Find where the given text appears and provide that cell's center as (X, Y) coordinate. 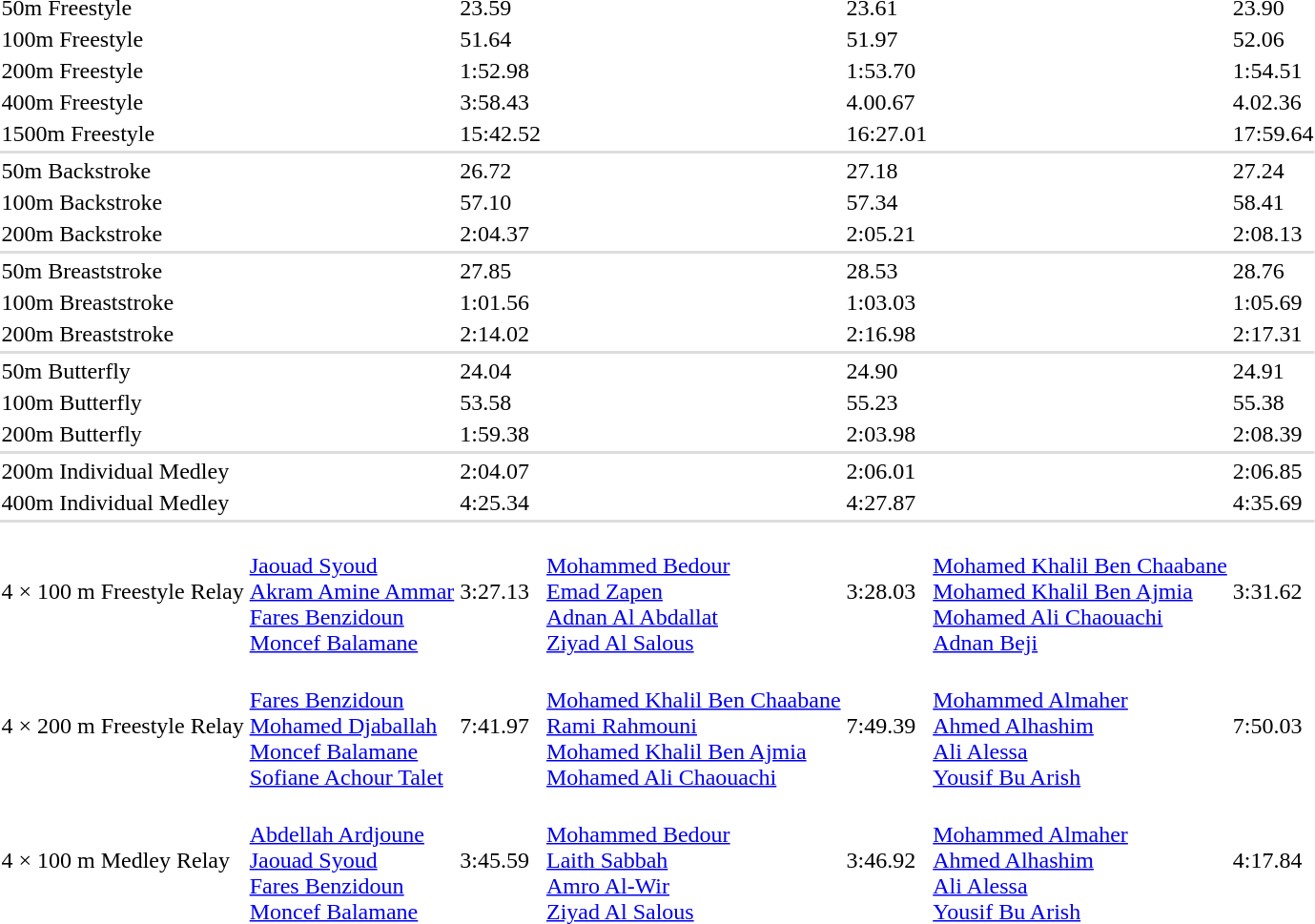
17:59.64 (1273, 133)
3:58.43 (501, 102)
400m Freestyle (122, 102)
2:14.02 (501, 334)
2:06.85 (1273, 471)
Mohammed AlmaherAhmed AlhashimAli AlessaYousif Bu Arish (1080, 726)
100m Butterfly (122, 402)
Mohamed Khalil Ben ChaabaneMohamed Khalil Ben AjmiaMohamed Ali ChaouachiAdnan Beji (1080, 591)
4.02.36 (1273, 102)
50m Breaststroke (122, 271)
4:25.34 (501, 503)
7:41.97 (501, 726)
200m Individual Medley (122, 471)
Mohammed BedourEmad ZapenAdnan Al AbdallatZiyad Al Salous (693, 591)
1:05.69 (1273, 302)
51.97 (887, 39)
2:06.01 (887, 471)
3:28.03 (887, 591)
27.18 (887, 171)
4:35.69 (1273, 503)
2:08.39 (1273, 434)
52.06 (1273, 39)
2:16.98 (887, 334)
3:31.62 (1273, 591)
26.72 (501, 171)
7:49.39 (887, 726)
55.23 (887, 402)
3:27.13 (501, 591)
28.76 (1273, 271)
100m Backstroke (122, 202)
400m Individual Medley (122, 503)
4 × 100 m Freestyle Relay (122, 591)
100m Freestyle (122, 39)
1:52.98 (501, 71)
4 × 200 m Freestyle Relay (122, 726)
1:59.38 (501, 434)
28.53 (887, 271)
1:01.56 (501, 302)
2:05.21 (887, 234)
1:54.51 (1273, 71)
24.90 (887, 371)
Jaouad SyoudAkram Amine AmmarFares BenzidounMoncef Balamane (352, 591)
57.34 (887, 202)
51.64 (501, 39)
27.24 (1273, 171)
2:04.07 (501, 471)
2:17.31 (1273, 334)
2:03.98 (887, 434)
Fares BenzidounMohamed DjaballahMoncef BalamaneSofiane Achour Talet (352, 726)
27.85 (501, 271)
57.10 (501, 202)
53.58 (501, 402)
55.38 (1273, 402)
4.00.67 (887, 102)
4:27.87 (887, 503)
50m Butterfly (122, 371)
2:08.13 (1273, 234)
24.04 (501, 371)
16:27.01 (887, 133)
1500m Freestyle (122, 133)
50m Backstroke (122, 171)
Mohamed Khalil Ben ChaabaneRami RahmouniMohamed Khalil Ben AjmiaMohamed Ali Chaouachi (693, 726)
24.91 (1273, 371)
200m Freestyle (122, 71)
100m Breaststroke (122, 302)
2:04.37 (501, 234)
200m Backstroke (122, 234)
1:03.03 (887, 302)
15:42.52 (501, 133)
58.41 (1273, 202)
1:53.70 (887, 71)
200m Butterfly (122, 434)
200m Breaststroke (122, 334)
7:50.03 (1273, 726)
